Determine the (x, y) coordinate at the center of the cell enclosing the given text.  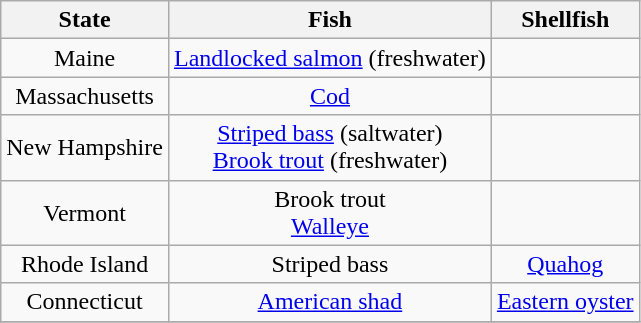
New Hampshire (85, 148)
Connecticut (85, 302)
State (85, 20)
Quahog (565, 264)
Shellfish (565, 20)
Striped bass (330, 264)
Fish (330, 20)
Landlocked salmon (freshwater) (330, 58)
Cod (330, 96)
Massachusetts (85, 96)
Striped bass (saltwater)Brook trout (freshwater) (330, 148)
Vermont (85, 212)
Maine (85, 58)
American shad (330, 302)
Rhode Island (85, 264)
Brook troutWalleye (330, 212)
Eastern oyster (565, 302)
